Extract the (X, Y) coordinate from the center of the cell holding the provided text.  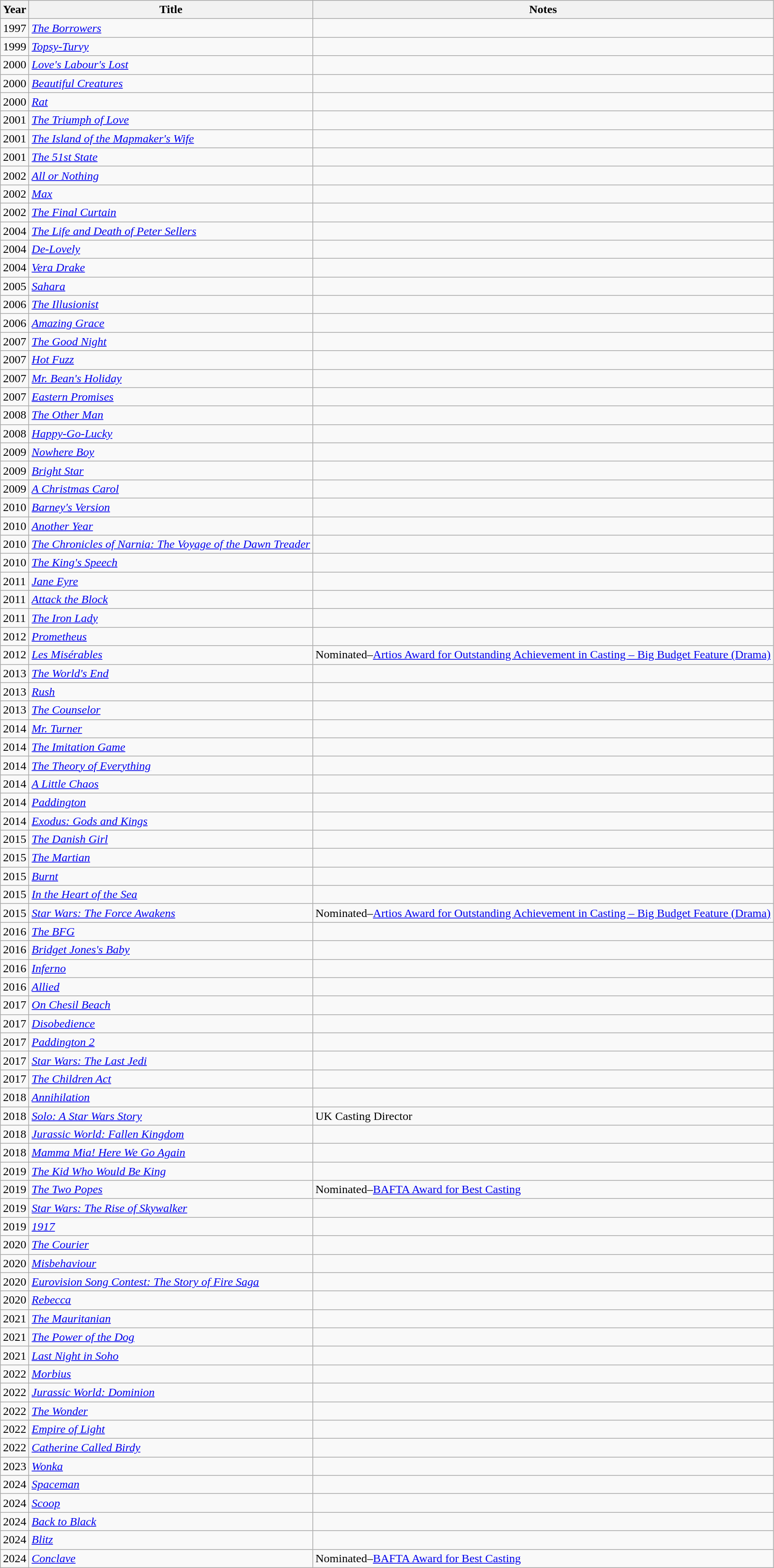
UK Casting Director (543, 1116)
The World's End (171, 673)
Eurovision Song Contest: The Story of Fire Saga (171, 1282)
The BFG (171, 931)
Mr. Turner (171, 729)
Rush (171, 692)
Conclave (171, 1558)
Morbius (171, 1374)
1999 (15, 47)
Topsy-Turvy (171, 47)
Bright Star (171, 470)
Star Wars: The Rise of Skywalker (171, 1208)
Max (171, 194)
The Danish Girl (171, 839)
The Illusionist (171, 305)
Beautiful Creatures (171, 83)
Allied (171, 987)
Bridget Jones's Baby (171, 950)
The Chronicles of Narnia: The Voyage of the Dawn Treader (171, 544)
In the Heart of the Sea (171, 895)
Nowhere Boy (171, 452)
1917 (171, 1226)
Burnt (171, 876)
Star Wars: The Last Jedi (171, 1060)
The Courier (171, 1245)
Spaceman (171, 1485)
Jurassic World: Fallen Kingdom (171, 1134)
Catherine Called Birdy (171, 1448)
The Two Popes (171, 1190)
Disobedience (171, 1024)
The Iron Lady (171, 618)
Last Night in Soho (171, 1355)
Prometheus (171, 637)
The Martian (171, 858)
The Triumph of Love (171, 120)
The Wonder (171, 1411)
Happy-Go-Lucky (171, 434)
Jane Eyre (171, 581)
Solo: A Star Wars Story (171, 1116)
Misbehaviour (171, 1263)
The Counselor (171, 710)
2005 (15, 286)
De-Lovely (171, 249)
The Mauritanian (171, 1319)
The Children Act (171, 1079)
Inferno (171, 968)
Empire of Light (171, 1429)
Scoop (171, 1503)
2023 (15, 1466)
Attack the Block (171, 600)
Star Wars: The Force Awakens (171, 913)
The Other Man (171, 415)
The Good Night (171, 342)
A Little Chaos (171, 784)
The 51st State (171, 157)
The King's Speech (171, 563)
Year (15, 10)
The Final Curtain (171, 212)
Sahara (171, 286)
Title (171, 10)
Exodus: Gods and Kings (171, 821)
Back to Black (171, 1521)
Notes (543, 10)
Another Year (171, 526)
Annihilation (171, 1097)
Eastern Promises (171, 397)
Hot Fuzz (171, 360)
The Life and Death of Peter Sellers (171, 231)
A Christmas Carol (171, 489)
Mr. Bean's Holiday (171, 378)
Les Misérables (171, 655)
Rebecca (171, 1300)
Love's Labour's Lost (171, 65)
All or Nothing (171, 175)
On Chesil Beach (171, 1005)
1997 (15, 28)
The Theory of Everything (171, 765)
Rat (171, 102)
The Power of the Dog (171, 1337)
Paddington 2 (171, 1042)
The Imitation Game (171, 747)
The Kid Who Would Be King (171, 1171)
Vera Drake (171, 268)
Jurassic World: Dominion (171, 1392)
Barney's Version (171, 507)
Blitz (171, 1540)
Amazing Grace (171, 323)
Paddington (171, 802)
The Island of the Mapmaker's Wife (171, 139)
Mamma Mia! Here We Go Again (171, 1153)
The Borrowers (171, 28)
Wonka (171, 1466)
